Locate the cell with the specified text and output its [x, y] center coordinate. 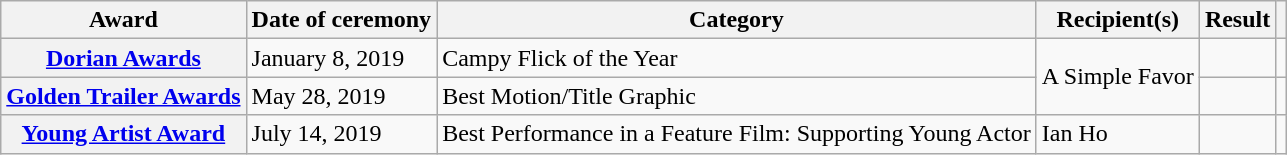
Date of ceremony [342, 20]
Golden Trailer Awards [124, 96]
Result [1237, 20]
July 14, 2019 [342, 134]
Young Artist Award [124, 134]
A Simple Favor [1118, 77]
Ian Ho [1118, 134]
Best Motion/Title Graphic [737, 96]
May 28, 2019 [342, 96]
Best Performance in a Feature Film: Supporting Young Actor [737, 134]
Recipient(s) [1118, 20]
Award [124, 20]
Campy Flick of the Year [737, 58]
January 8, 2019 [342, 58]
Dorian Awards [124, 58]
Category [737, 20]
